Determine the (x, y) coordinate at the center of the cell enclosing the given text.  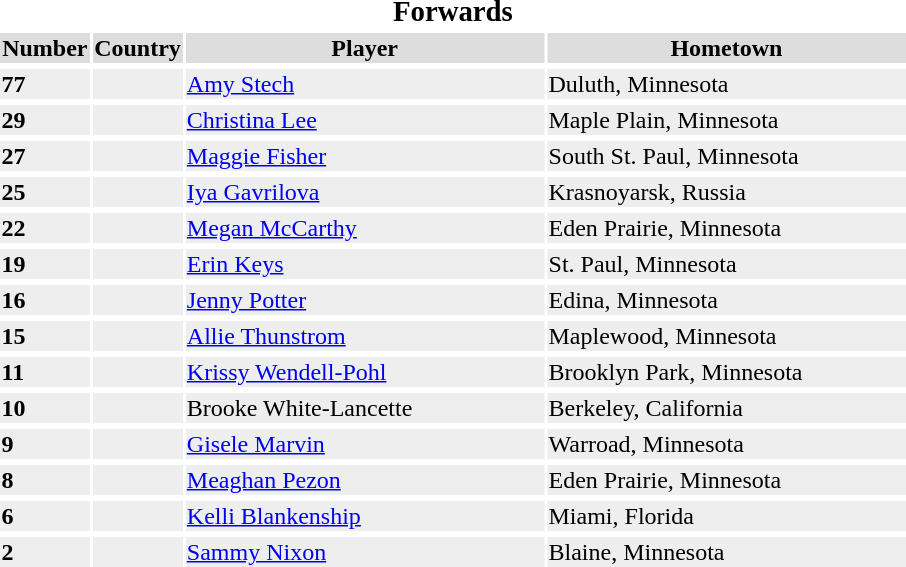
Hometown (726, 48)
Allie Thunstrom (364, 336)
Amy Stech (364, 84)
Jenny Potter (364, 300)
Blaine, Minnesota (726, 552)
Maple Plain, Minnesota (726, 120)
Miami, Florida (726, 516)
Duluth, Minnesota (726, 84)
Kelli Blankenship (364, 516)
22 (45, 228)
2 (45, 552)
South St. Paul, Minnesota (726, 156)
Player (364, 48)
9 (45, 444)
Berkeley, California (726, 408)
Krissy Wendell-Pohl (364, 372)
77 (45, 84)
19 (45, 264)
10 (45, 408)
Gisele Marvin (364, 444)
Warroad, Minnesota (726, 444)
Erin Keys (364, 264)
11 (45, 372)
Country (138, 48)
Meaghan Pezon (364, 480)
Christina Lee (364, 120)
Megan McCarthy (364, 228)
15 (45, 336)
Sammy Nixon (364, 552)
Maplewood, Minnesota (726, 336)
Edina, Minnesota (726, 300)
16 (45, 300)
Maggie Fisher (364, 156)
27 (45, 156)
Iya Gavrilova (364, 192)
Krasnoyarsk, Russia (726, 192)
Brooke White-Lancette (364, 408)
6 (45, 516)
Brooklyn Park, Minnesota (726, 372)
St. Paul, Minnesota (726, 264)
Number (45, 48)
25 (45, 192)
8 (45, 480)
29 (45, 120)
